Find where the given text appears and provide that cell's center as [x, y] coordinate. 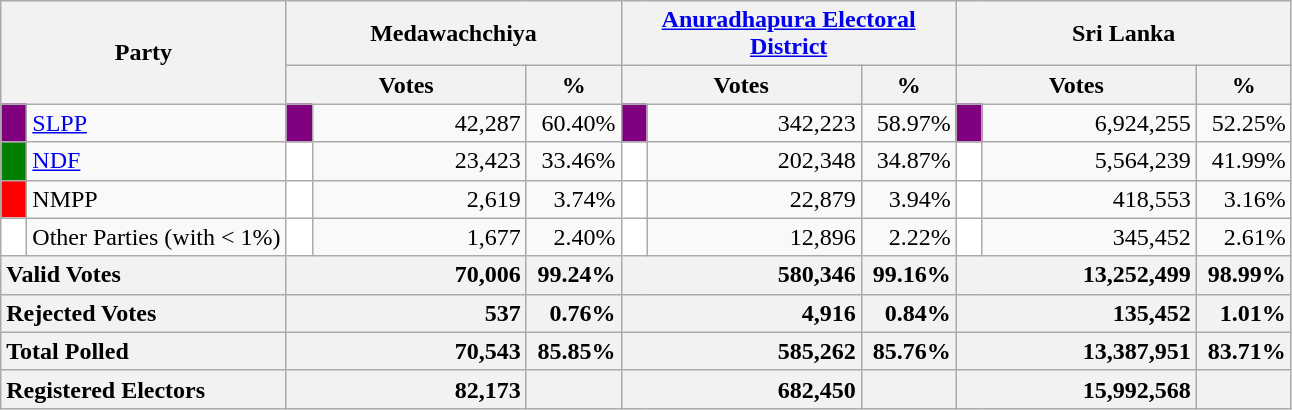
Medawachchiya [454, 34]
585,262 [741, 351]
345,452 [1089, 237]
99.16% [908, 275]
98.99% [1244, 275]
41.99% [1244, 161]
342,223 [754, 123]
99.24% [574, 275]
22,879 [754, 199]
0.76% [574, 313]
5,564,239 [1089, 161]
682,450 [741, 389]
Party [144, 52]
Valid Votes [144, 275]
Rejected Votes [144, 313]
83.71% [1244, 351]
85.76% [908, 351]
135,452 [1076, 313]
Registered Electors [144, 389]
13,387,951 [1076, 351]
Other Parties (with < 1%) [156, 237]
85.85% [574, 351]
3.74% [574, 199]
60.40% [574, 123]
70,543 [406, 351]
Anuradhapura Electoral District [788, 34]
418,553 [1089, 199]
2,619 [419, 199]
537 [406, 313]
580,346 [741, 275]
Total Polled [144, 351]
70,006 [406, 275]
13,252,499 [1076, 275]
Sri Lanka [1124, 34]
0.84% [908, 313]
SLPP [156, 123]
33.46% [574, 161]
52.25% [1244, 123]
34.87% [908, 161]
1,677 [419, 237]
3.94% [908, 199]
42,287 [419, 123]
202,348 [754, 161]
23,423 [419, 161]
4,916 [741, 313]
NMPP [156, 199]
1.01% [1244, 313]
2.40% [574, 237]
12,896 [754, 237]
82,173 [406, 389]
2.22% [908, 237]
15,992,568 [1076, 389]
NDF [156, 161]
6,924,255 [1089, 123]
3.16% [1244, 199]
58.97% [908, 123]
2.61% [1244, 237]
